Extract the (X, Y) coordinate from the center of the cell holding the provided text.  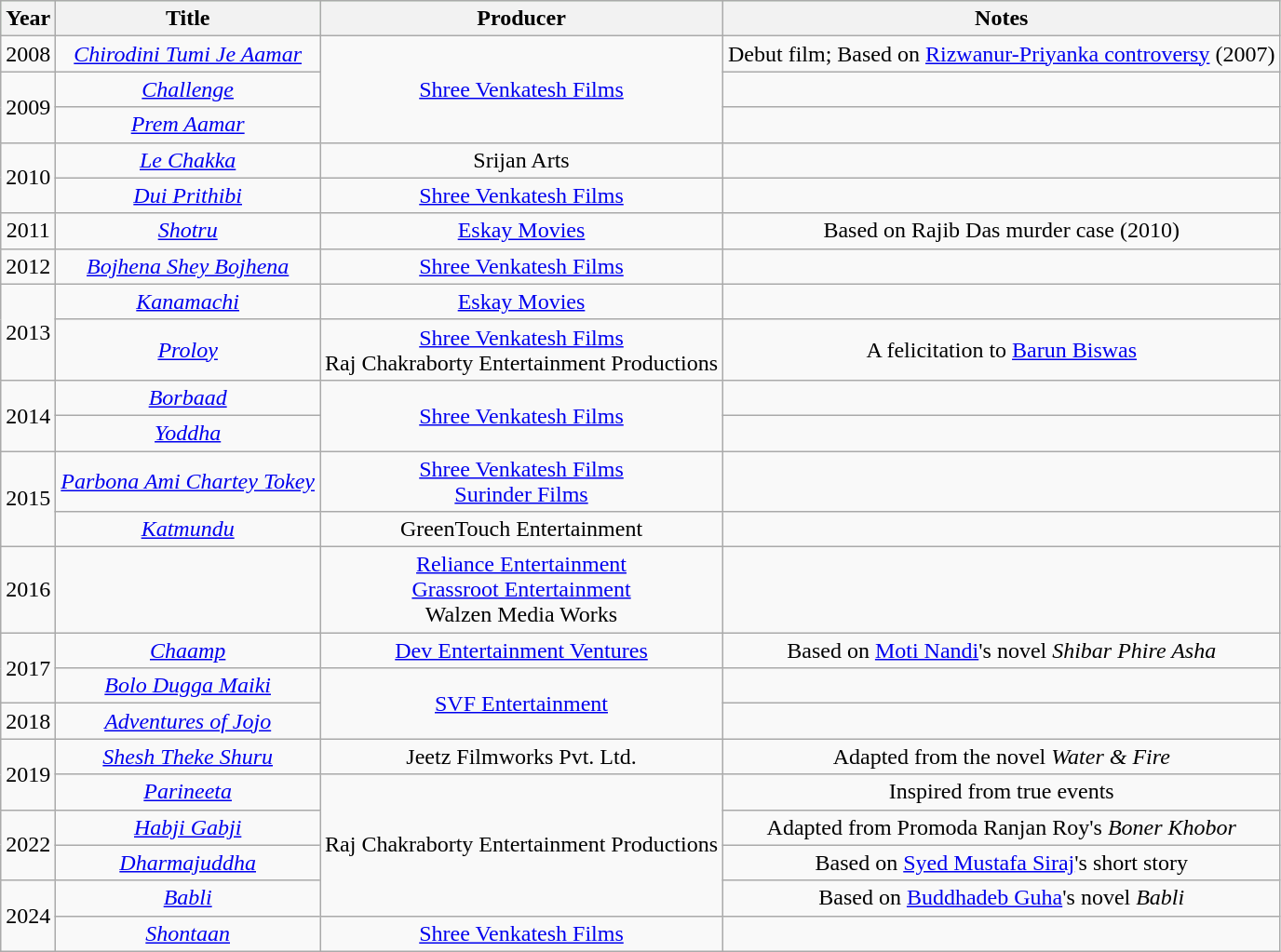
Chaamp (188, 650)
A felicitation to Barun Biswas (1002, 350)
2009 (28, 107)
Katmundu (188, 530)
Based on Moti Nandi's novel Shibar Phire Asha (1002, 650)
Borbaad (188, 397)
Parbona Ami Chartey Tokey (188, 480)
2017 (28, 668)
Notes (1002, 19)
Shotru (188, 231)
2016 (28, 590)
Prem Aamar (188, 125)
Based on Syed Mustafa Siraj's short story (1002, 863)
Adapted from Promoda Ranjan Roy's Boner Khobor (1002, 827)
Shree Venkatesh FilmsRaj Chakraborty Entertainment Productions (521, 350)
2022 (28, 845)
Chirodini Tumi Je Aamar (188, 54)
2014 (28, 415)
GreenTouch Entertainment (521, 530)
Le Chakka (188, 160)
Adventures of Jojo (188, 721)
Based on Rajib Das murder case (2010) (1002, 231)
Year (28, 19)
Parineeta (188, 792)
2008 (28, 54)
2015 (28, 499)
2012 (28, 266)
Babli (188, 898)
Shontaan (188, 933)
SVF Entertainment (521, 704)
Yoddha (188, 433)
Title (188, 19)
Srijan Arts (521, 160)
2024 (28, 916)
Debut film; Based on Rizwanur-Priyanka controversy (2007) (1002, 54)
Kanamachi (188, 302)
Bojhena Shey Bojhena (188, 266)
Dev Entertainment Ventures (521, 650)
Adapted from the novel Water & Fire (1002, 757)
Raj Chakraborty Entertainment Productions (521, 845)
Shesh Theke Shuru (188, 757)
2011 (28, 231)
Dharmajuddha (188, 863)
2013 (28, 331)
2010 (28, 178)
Inspired from true events (1002, 792)
Based on Buddhadeb Guha's novel Babli (1002, 898)
Dui Prithibi (188, 195)
2019 (28, 774)
2018 (28, 721)
Challenge (188, 89)
Reliance EntertainmentGrassroot EntertainmentWalzen Media Works (521, 590)
Shree Venkatesh FilmsSurinder Films (521, 480)
Bolo Dugga Maiki (188, 686)
Proloy (188, 350)
Producer (521, 19)
Jeetz Filmworks Pvt. Ltd. (521, 757)
Habji Gabji (188, 827)
